Output the (X, Y) coordinate of the center of the cell containing the given text.  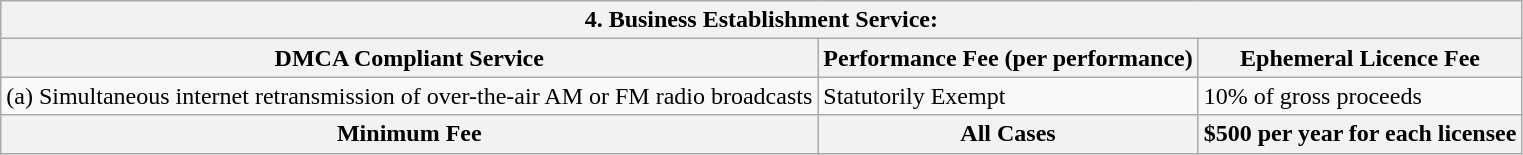
All Cases (1008, 134)
4. Business Establishment Service: (762, 20)
Statutorily Exempt (1008, 96)
DMCA Compliant Service (410, 58)
(a) Simultaneous internet retransmission of over-the-air AM or FM radio broadcasts (410, 96)
10% of gross proceeds (1360, 96)
Performance Fee (per performance) (1008, 58)
$500 per year for each licensee (1360, 134)
Ephemeral Licence Fee (1360, 58)
Minimum Fee (410, 134)
